Detect which cell encompasses the target text, then output its [X, Y] center coordinate. 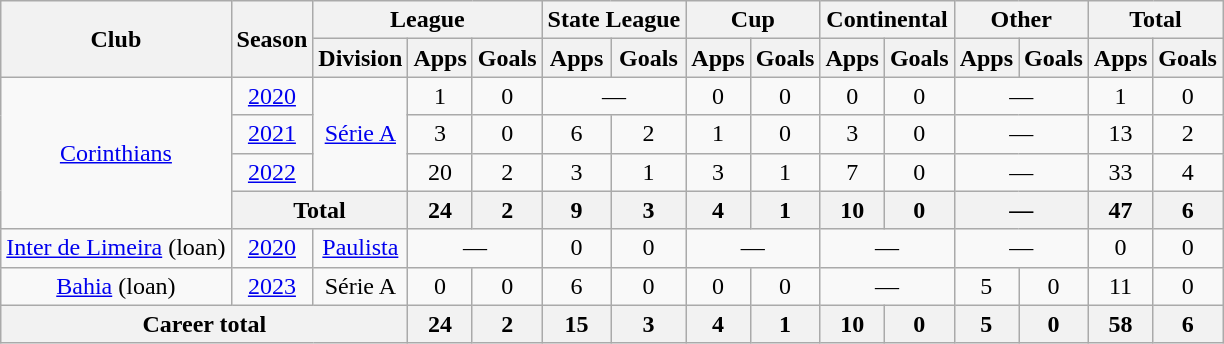
Cup [753, 20]
Season [272, 39]
47 [1120, 210]
League [428, 20]
Club [116, 39]
33 [1120, 172]
15 [576, 324]
9 [576, 210]
58 [1120, 324]
Continental [887, 20]
20 [440, 172]
Career total [204, 324]
Bahia (loan) [116, 286]
2023 [272, 286]
Corinthians [116, 153]
Other [1021, 20]
Inter de Limeira (loan) [116, 248]
Division [360, 58]
7 [852, 172]
2021 [272, 134]
2022 [272, 172]
13 [1120, 134]
Paulista [360, 248]
11 [1120, 286]
State League [614, 20]
